Output the [x, y] coordinate of the center of the cell containing the given text.  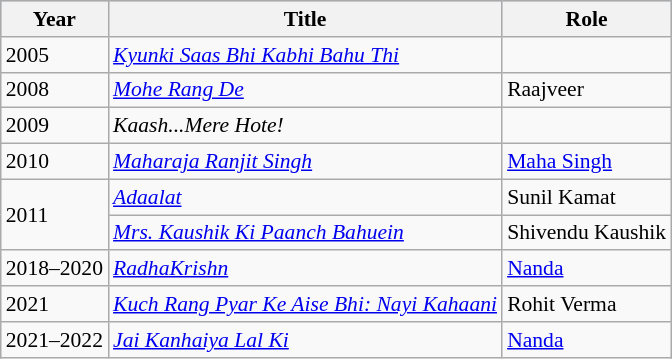
2018–2020 [54, 269]
2021–2022 [54, 340]
Kuch Rang Pyar Ke Aise Bhi: Nayi Kahaani [305, 304]
2011 [54, 214]
Maharaja Ranjit Singh [305, 162]
2005 [54, 55]
Raajveer [586, 90]
Title [305, 19]
Mohe Rang De [305, 90]
2008 [54, 90]
Shivendu Kaushik [586, 233]
Year [54, 19]
Sunil Kamat [586, 197]
Maha Singh [586, 162]
Kaash...Mere Hote! [305, 126]
2010 [54, 162]
2009 [54, 126]
Adaalat [305, 197]
Rohit Verma [586, 304]
Jai Kanhaiya Lal Ki [305, 340]
Kyunki Saas Bhi Kabhi Bahu Thi [305, 55]
RadhaKrishn [305, 269]
Role [586, 19]
Mrs. Kaushik Ki Paanch Bahuein [305, 233]
2021 [54, 304]
